Detect which cell encompasses the target text, then output its (x, y) center coordinate. 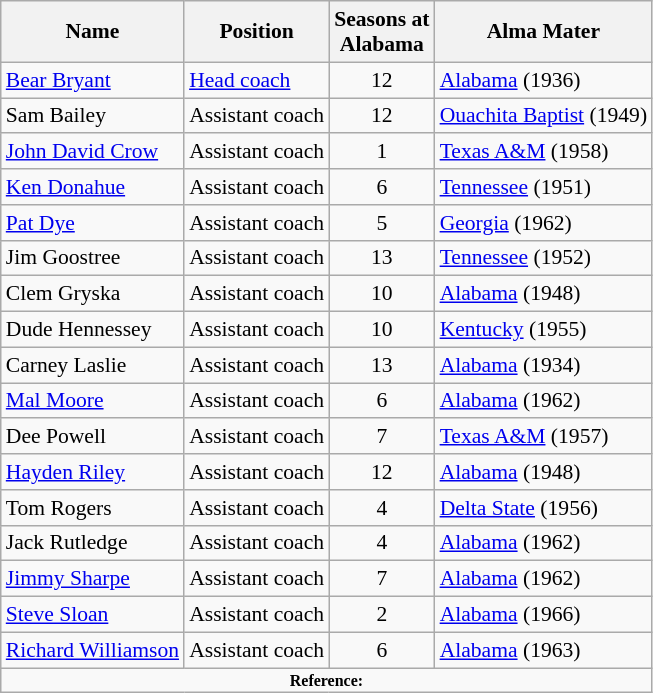
Tom Rogers (92, 508)
Jimmy Sharpe (92, 579)
5 (382, 223)
Texas A&M (1958) (544, 152)
1 (382, 152)
Texas A&M (1957) (544, 437)
Pat Dye (92, 223)
Alabama (1966) (544, 615)
Hayden Riley (92, 472)
Alabama (1963) (544, 650)
Reference: (326, 680)
Kentucky (1955) (544, 330)
Name (92, 32)
Sam Bailey (92, 116)
Ouachita Baptist (1949) (544, 116)
Jim Goostree (92, 258)
Delta State (1956) (544, 508)
Alabama (1934) (544, 365)
Jack Rutledge (92, 543)
Bear Bryant (92, 80)
Mal Moore (92, 401)
Seasons atAlabama (382, 32)
2 (382, 615)
Dude Hennessey (92, 330)
John David Crow (92, 152)
Clem Gryska (92, 294)
Alma Mater (544, 32)
Dee Powell (92, 437)
Steve Sloan (92, 615)
Head coach (256, 80)
Ken Donahue (92, 187)
Richard Williamson (92, 650)
Tennessee (1951) (544, 187)
Tennessee (1952) (544, 258)
Carney Laslie (92, 365)
Position (256, 32)
Alabama (1936) (544, 80)
Georgia (1962) (544, 223)
